From the cell containing the given text, extract its center point as [x, y] coordinate. 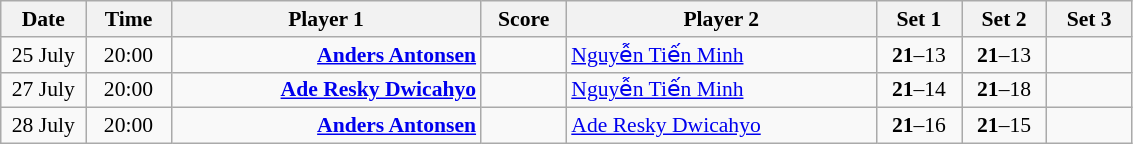
Set 2 [1004, 19]
Time [128, 19]
Set 3 [1090, 19]
Score [524, 19]
21–14 [918, 90]
21–15 [1004, 126]
Player 1 [326, 19]
Date [44, 19]
Player 2 [721, 19]
Set 1 [918, 19]
28 July [44, 126]
25 July [44, 55]
21–16 [918, 126]
27 July [44, 90]
21–18 [1004, 90]
